Search for the cell housing the specified text and yield its (X, Y) center coordinate. 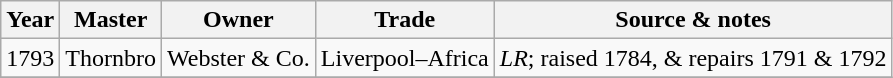
Liverpool–Africa (404, 58)
Thornbro (111, 58)
Source & notes (693, 20)
Trade (404, 20)
Webster & Co. (239, 58)
LR; raised 1784, & repairs 1791 & 1792 (693, 58)
Owner (239, 20)
1793 (30, 58)
Year (30, 20)
Master (111, 20)
